Extract the [X, Y] coordinate from the center of the cell holding the provided text.  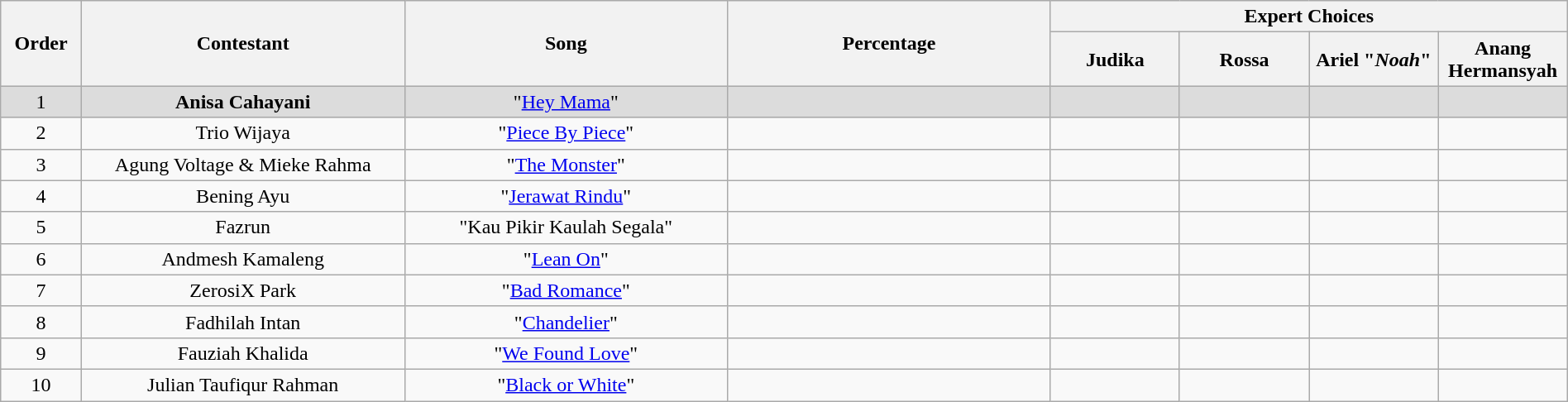
"We Found Love" [566, 353]
"Jerawat Rindu" [566, 196]
"Lean On" [566, 259]
2 [41, 133]
"Bad Romance" [566, 290]
4 [41, 196]
9 [41, 353]
Percentage [890, 43]
"The Monster" [566, 165]
Agung Voltage & Mieke Rahma [243, 165]
"Chandelier" [566, 322]
1 [41, 102]
Fadhilah Intan [243, 322]
Trio Wijaya [243, 133]
"Kau Pikir Kaulah Segala" [566, 227]
Contestant [243, 43]
3 [41, 165]
Fauziah Khalida [243, 353]
Bening Ayu [243, 196]
10 [41, 385]
Julian Taufiqur Rahman [243, 385]
"Black or White" [566, 385]
Song [566, 43]
Judika [1115, 60]
"Hey Mama" [566, 102]
ZerosiX Park [243, 290]
Andmesh Kamaleng [243, 259]
Expert Choices [1308, 17]
Fazrun [243, 227]
Anang Hermansyah [1503, 60]
Order [41, 43]
Ariel "Noah" [1374, 60]
7 [41, 290]
Anisa Cahayani [243, 102]
"Piece By Piece" [566, 133]
6 [41, 259]
Rossa [1244, 60]
5 [41, 227]
8 [41, 322]
